Extract the [x, y] coordinate from the center of the cell holding the provided text.  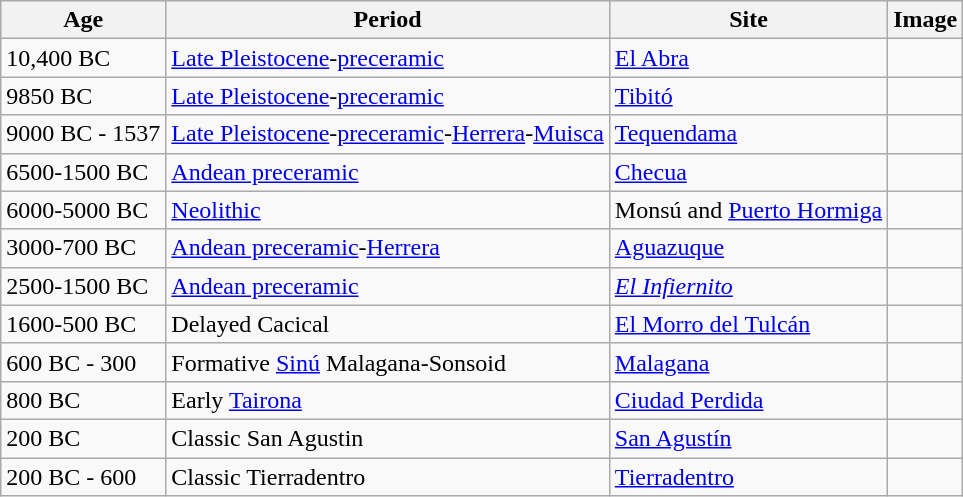
10,400 BC [84, 58]
Delayed Cacical [388, 324]
6500-1500 BC [84, 172]
Early Tairona [388, 400]
2500-1500 BC [84, 286]
800 BC [84, 400]
Classic Tierradentro [388, 477]
San Agustín [748, 438]
Malagana [748, 362]
Tibitó [748, 96]
200 BC - 600 [84, 477]
Classic San Agustin [388, 438]
El Morro del Tulcán [748, 324]
Late Pleistocene-preceramic-Herrera-Muisca [388, 134]
6000-5000 BC [84, 210]
El Infiernito [748, 286]
Monsú and Puerto Hormiga [748, 210]
Site [748, 20]
200 BC [84, 438]
Ciudad Perdida [748, 400]
Checua [748, 172]
600 BC - 300 [84, 362]
Tequendama [748, 134]
1600-500 BC [84, 324]
9000 BC - 1537 [84, 134]
Andean preceramic-Herrera [388, 248]
Age [84, 20]
Neolithic [388, 210]
Formative Sinú Malagana-Sonsoid [388, 362]
El Abra [748, 58]
Image [926, 20]
Tierradentro [748, 477]
Period [388, 20]
Aguazuque [748, 248]
9850 BC [84, 96]
3000-700 BC [84, 248]
